Output the (X, Y) coordinate of the center of the cell containing the given text.  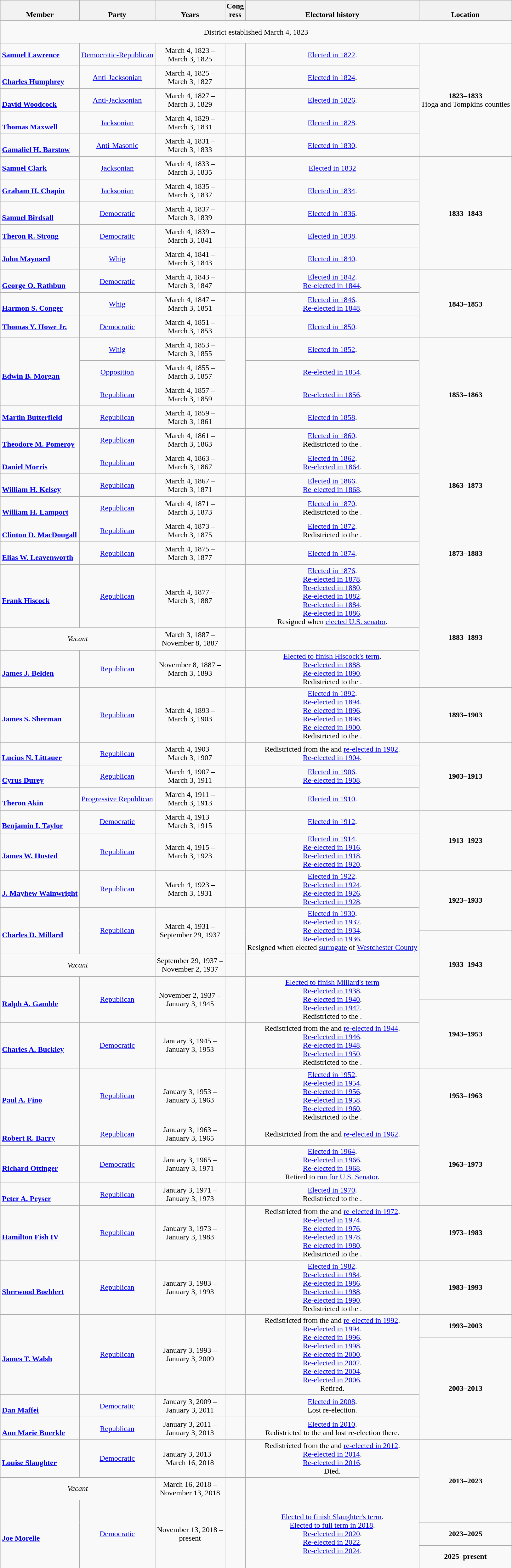
Elected in 1866.Re-elected in 1868. (333, 485)
Robert R. Barry (40, 1134)
November 8, 1887 –March 3, 1893 (190, 669)
Electoral history (333, 11)
Elected in 1910. (333, 799)
1933–1943 (465, 965)
Elected in 2008.Lost re-election. (333, 1406)
Elias W. Leavenworth (40, 553)
January 3, 1973 –January 3, 1983 (190, 1232)
Elected in 1970.Redistricted to the . (333, 1194)
Elected to finish Millard's termRe-elected in 1938.Re-elected in 1940.Re-elected in 1942.Redistricted to the . (333, 999)
March 4, 1859 –March 3, 1861 (190, 417)
Elected in 1892.Re-elected in 1894.Re-elected in 1896.Re-elected in 1898.Re-elected in 1900.Redistricted to the . (333, 715)
Frank Hiscock (40, 596)
2013–2023 (465, 1481)
March 4, 1853 –March 3, 1855 (190, 349)
Joe Morelle (40, 1534)
Congress (235, 11)
January 3, 1963 –January 3, 1965 (190, 1134)
March 3, 1887 –November 8, 1887 (190, 639)
Samuel Birdsall (40, 213)
J. Mayhew Wainwright (40, 889)
Re-elected in 1854. (333, 372)
Samuel Clark (40, 168)
January 3, 2011 –January 3, 2013 (190, 1429)
March 4, 1839 –March 3, 1841 (190, 236)
March 4, 1835 –March 3, 1837 (190, 191)
March 4, 1837 –March 3, 1839 (190, 213)
Elected in 1838. (333, 236)
Redistricted from the and re-elected in 1972.Re-elected in 1974.Re-elected in 1976.Re-elected in 1978.Re-elected in 1980.Redistricted to the . (333, 1232)
September 29, 1937 –November 2, 1937 (190, 965)
Gamaliel H. Barstow (40, 145)
Elected in 1834. (333, 191)
Elected in 1862.Re-elected in 1864. (333, 463)
Charles A. Buckley (40, 1045)
Elected in 1846.Re-elected in 1848. (333, 304)
Elected in 1824. (333, 77)
March 4, 1907 –March 3, 1911 (190, 776)
Redistricted from the and re-elected in 1944.Re-elected in 1946.Re-elected in 1948.Re-elected in 1950.Redistricted to the . (333, 1045)
1853–1863 (465, 395)
James S. Sherman (40, 715)
March 4, 1923 –March 3, 1931 (190, 889)
March 4, 1875 –March 3, 1877 (190, 553)
March 4, 1871 –March 3, 1873 (190, 508)
March 4, 1831 –March 3, 1833 (190, 145)
Elected in 1982.Re-elected in 1984.Re-elected in 1986.Re-elected in 1988.Re-elected in 1990.Redistricted to the . (333, 1287)
Cyrus Durey (40, 776)
Charles Humphrey (40, 77)
Edwin B. Morgan (40, 372)
1893–1903 (465, 715)
1993–2003 (465, 1326)
Elected in 1832 (333, 168)
1963–1973 (465, 1164)
1903–1913 (465, 776)
Thomas Y. Howe Jr. (40, 327)
March 4, 1911 –March 3, 1913 (190, 799)
January 3, 1971 –January 3, 1973 (190, 1194)
James W. Husted (40, 852)
Party (117, 11)
March 4, 1903 –March 3, 1907 (190, 753)
Elected in 1828. (333, 123)
March 4, 1877 –March 3, 1887 (190, 596)
William H. Lamport (40, 508)
2003–2013 (465, 1389)
Anti-Masonic (117, 145)
Lucius N. Littauer (40, 753)
Years (190, 11)
George O. Rathbun (40, 281)
Elected in 1952.Re-elected in 1954.Re-elected in 1956.Re-elected in 1958.Re-elected in 1960.Redistricted to the . (333, 1095)
Paul A. Fino (40, 1095)
Elected in 1836. (333, 213)
Elected in 1840. (333, 259)
March 4, 1843 –March 3, 1847 (190, 281)
2025–present (465, 1557)
Elected in 1850. (333, 327)
Elected in 1842.Re-elected in 1844. (333, 281)
James T. Walsh (40, 1355)
March 4, 1857 –March 3, 1859 (190, 395)
November 2, 1937 –January 3, 1945 (190, 999)
March 4, 1931 –September 29, 1937 (190, 931)
1943–1953 (465, 1034)
David Woodcock (40, 100)
1953–1963 (465, 1095)
Ralph A. Gamble (40, 999)
Redistricted from the and re-elected in 1902.Re-elected in 1904. (333, 753)
Elected in 1874. (333, 553)
January 3, 2009 –January 3, 2011 (190, 1406)
Elected in 1930.Re-elected in 1932.Re-elected in 1934.Re-elected in 1936.Resigned when elected surrogate of Westchester County (333, 931)
Location (465, 11)
Member (40, 11)
1863–1873 (465, 485)
March 4, 1893 –March 3, 1903 (190, 715)
Elected in 1906.Re-elected in 1908. (333, 776)
March 4, 1829 –March 3, 1831 (190, 123)
Theodore M. Pomeroy (40, 440)
Harmon S. Conger (40, 304)
March 4, 1863 –March 3, 1867 (190, 463)
March 4, 1827 –March 3, 1829 (190, 100)
Louise Slaughter (40, 1458)
2023–2025 (465, 1534)
March 4, 1867 –March 3, 1871 (190, 485)
Hamilton Fish IV (40, 1232)
Elected in 1830. (333, 145)
March 4, 1833 –March 3, 1835 (190, 168)
Benjamin I. Taylor (40, 821)
Elected in 1964.Re-elected in 1966.Re-elected in 1968.Retired to run for U.S. Senator. (333, 1164)
Sherwood Boehlert (40, 1287)
January 3, 2013 –March 16, 2018 (190, 1458)
1843–1853 (465, 304)
Theron R. Strong (40, 236)
March 4, 1823 –March 3, 1825 (190, 55)
Elected in 1826. (333, 100)
1823–1833Tioga and Tompkins counties (465, 100)
Opposition (117, 372)
Charles D. Millard (40, 931)
Clinton D. MacDougall (40, 531)
Elected in 1872.Redistricted to the . (333, 531)
March 4, 1825 –March 3, 1827 (190, 77)
1973–1983 (465, 1232)
Elected in 1870.Redistricted to the . (333, 508)
Elected in 1858. (333, 417)
Elected to finish Slaughter's term.Elected to full term in 2018.Re-elected in 2020.Re-elected in 2022.Re-elected in 2024. (333, 1534)
Elected in 1922.Re-elected in 1924.Re-elected in 1926.Re-elected in 1928. (333, 889)
Peter A. Peyser (40, 1194)
Ann Marie Buerkle (40, 1429)
March 4, 1851 –March 3, 1853 (190, 327)
Theron Akin (40, 799)
March 4, 1873 –March 3, 1875 (190, 531)
District established March 4, 1823 (256, 32)
March 4, 1861 –March 3, 1863 (190, 440)
1913–1923 (465, 840)
1923–1933 (465, 900)
January 3, 1953 –January 3, 1963 (190, 1095)
Redistricted from the and re-elected in 1962. (333, 1134)
Elected in 1912. (333, 821)
January 3, 1945 –January 3, 1953 (190, 1045)
Re-elected in 1856. (333, 395)
March 4, 1855 –March 3, 1857 (190, 372)
John Maynard (40, 259)
Democratic-Republican (117, 55)
1983–1993 (465, 1287)
Samuel Lawrence (40, 55)
Progressive Republican (117, 799)
January 3, 1965 –January 3, 1971 (190, 1164)
Elected in 1876.Re-elected in 1878.Re-elected in 1880.Re-elected in 1882.Re-elected in 1884.Re-elected in 1886.Resigned when elected U.S. senator. (333, 596)
Elected in 1822. (333, 55)
Elected in 1914.Re-elected in 1916.Re-elected in 1918.Re-elected in 1920. (333, 852)
1833–1843 (465, 213)
1873–1883 (465, 553)
Elected in 1860.Redistricted to the . (333, 440)
Elected in 2010.Redistricted to the and lost re-election there. (333, 1429)
Martin Butterfield (40, 417)
November 13, 2018 –present (190, 1534)
March 4, 1847 –March 3, 1851 (190, 304)
January 3, 1983 –January 3, 1993 (190, 1287)
March 16, 2018 –November 13, 2018 (190, 1489)
March 4, 1913 –March 3, 1915 (190, 821)
William H. Kelsey (40, 485)
January 3, 1993 –January 3, 2009 (190, 1355)
Dan Maffei (40, 1406)
Graham H. Chapin (40, 191)
Elected in 1852. (333, 349)
Richard Ottinger (40, 1164)
Redistricted from the and re-elected in 2012.Re-elected in 2014.Re-elected in 2016.Died. (333, 1458)
James J. Belden (40, 669)
1883–1893 (465, 638)
March 4, 1915 –March 3, 1923 (190, 852)
March 4, 1841 –March 3, 1843 (190, 259)
Thomas Maxwell (40, 123)
Daniel Morris (40, 463)
Elected to finish Hiscock's term.Re-elected in 1888.Re-elected in 1890.Redistricted to the . (333, 669)
